Determine the (X, Y) coordinate at the center of the cell enclosing the given text.  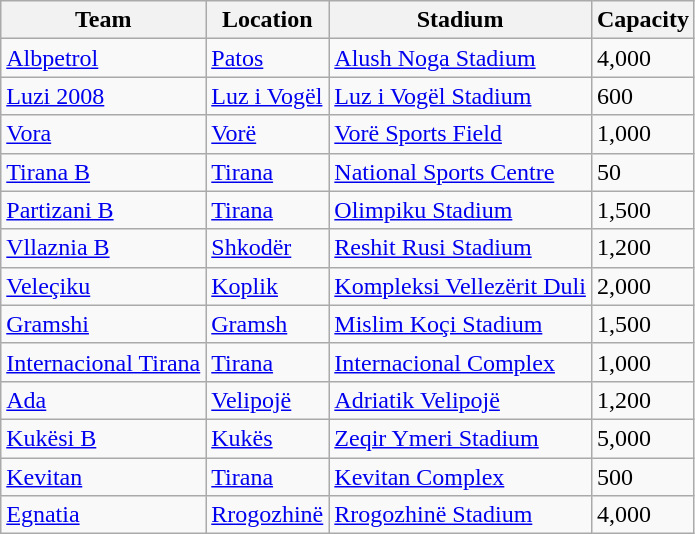
Olimpiku Stadium (460, 210)
Albpetrol (104, 58)
Koplik (268, 286)
Partizani B (104, 210)
Mislim Koçi Stadium (460, 324)
500 (642, 477)
Tirana B (104, 172)
Zeqir Ymeri Stadium (460, 438)
2,000 (642, 286)
Stadium (460, 20)
Internacional Complex (460, 362)
Kevitan Complex (460, 477)
Kompleksi Vellezërit Duli (460, 286)
Luzi 2008 (104, 96)
Internacional Tirana (104, 362)
Vorë (268, 134)
5,000 (642, 438)
Vorë Sports Field (460, 134)
Veleçiku (104, 286)
Egnatia (104, 515)
Shkodër (268, 248)
Reshit Rusi Stadium (460, 248)
Alush Noga Stadium (460, 58)
Ada (104, 400)
Capacity (642, 20)
Location (268, 20)
Gramshi (104, 324)
Gramsh (268, 324)
Luz i Vogël (268, 96)
Rrogozhinë (268, 515)
Team (104, 20)
Kukës (268, 438)
50 (642, 172)
Luz i Vogël Stadium (460, 96)
Kevitan (104, 477)
Patos (268, 58)
National Sports Centre (460, 172)
Vora (104, 134)
Velipojë (268, 400)
Rrogozhinë Stadium (460, 515)
Adriatik Velipojë (460, 400)
Vllaznia B (104, 248)
Kukësi B (104, 438)
600 (642, 96)
